For the text-containing cell, return its midpoint in (X, Y) coordinate format. 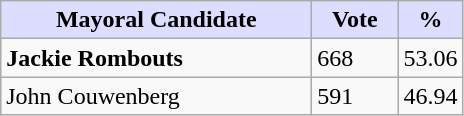
% (430, 20)
591 (355, 96)
46.94 (430, 96)
Mayoral Candidate (156, 20)
Vote (355, 20)
John Couwenberg (156, 96)
668 (355, 58)
Jackie Rombouts (156, 58)
53.06 (430, 58)
